Provide the [x, y] coordinate of the cell's center where the given text is located.  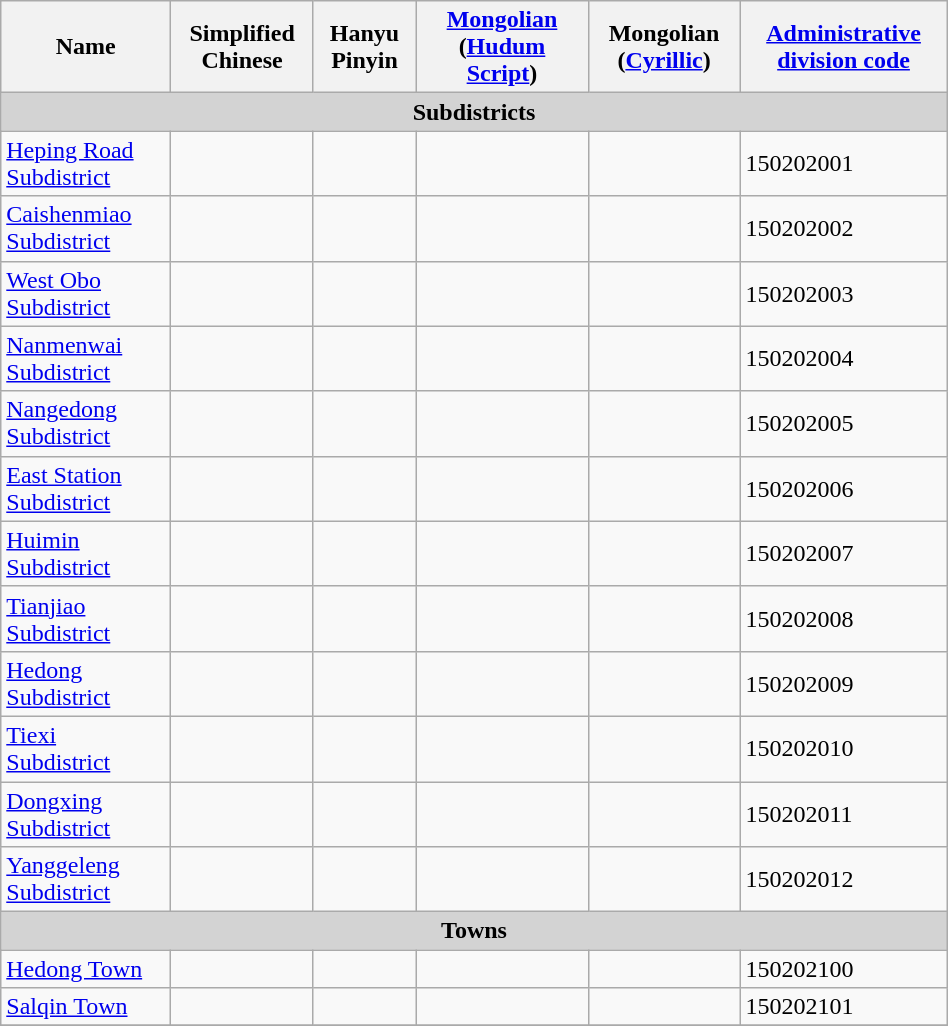
150202011 [844, 814]
Salqin Town [86, 1007]
Hedong Town [86, 969]
Mongolian (Cyrillic) [664, 47]
Towns [474, 931]
Hedong Subdistrict [86, 684]
Huimin Subdistrict [86, 554]
150202002 [844, 228]
150202009 [844, 684]
Name [86, 47]
Nanmenwai Subdistrict [86, 358]
Hanyu Pinyin [364, 47]
Simplified Chinese [242, 47]
Dongxing Subdistrict [86, 814]
150202008 [844, 618]
Yanggeleng Subdistrict [86, 880]
150202004 [844, 358]
150202007 [844, 554]
West Obo Subdistrict [86, 294]
Tianjiao Subdistrict [86, 618]
Subdistricts [474, 112]
East Station Subdistrict [86, 488]
150202010 [844, 748]
Administrative division code [844, 47]
150202006 [844, 488]
150202100 [844, 969]
150202012 [844, 880]
150202001 [844, 164]
150202003 [844, 294]
Nangedong Subdistrict [86, 424]
150202005 [844, 424]
Caishenmiao Subdistrict [86, 228]
Mongolian (Hudum Script) [502, 47]
Tiexi Subdistrict [86, 748]
Heping Road Subdistrict [86, 164]
150202101 [844, 1007]
